Search for the cell housing the specified text and yield its (x, y) center coordinate. 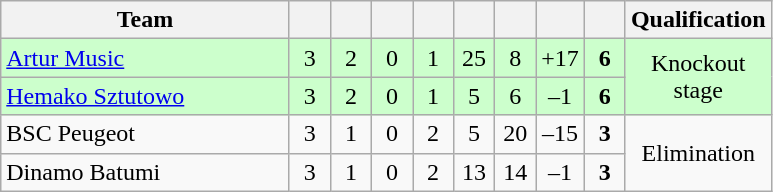
8 (516, 58)
Hemako Sztutowo (146, 96)
+17 (560, 58)
–15 (560, 134)
Team (146, 20)
14 (516, 172)
25 (474, 58)
BSC Peugeot (146, 134)
20 (516, 134)
13 (474, 172)
Artur Music (146, 58)
Dinamo Batumi (146, 172)
Knockout stage (698, 77)
Qualification (698, 20)
Elimination (698, 153)
